Return (x, y) of the center of cell containing provided text 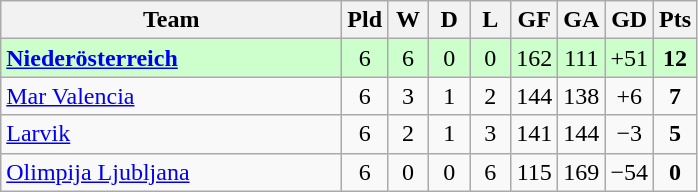
Pts (674, 20)
D (450, 20)
−54 (630, 172)
Larvik (172, 134)
12 (674, 58)
L (490, 20)
Niederösterreich (172, 58)
Olimpija Ljubljana (172, 172)
162 (534, 58)
GA (582, 20)
141 (534, 134)
5 (674, 134)
Team (172, 20)
+6 (630, 96)
−3 (630, 134)
GD (630, 20)
Mar Valencia (172, 96)
111 (582, 58)
115 (534, 172)
+51 (630, 58)
Pld (365, 20)
138 (582, 96)
GF (534, 20)
7 (674, 96)
169 (582, 172)
W (408, 20)
